Locate the cell with the specified text and output its [x, y] center coordinate. 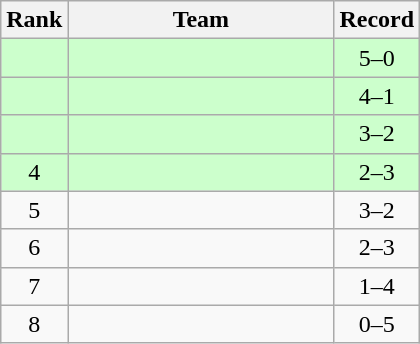
Record [377, 20]
4–1 [377, 96]
7 [34, 286]
6 [34, 248]
1–4 [377, 286]
8 [34, 324]
5–0 [377, 58]
4 [34, 172]
5 [34, 210]
Team [201, 20]
Rank [34, 20]
0–5 [377, 324]
